For the text-containing cell, return its midpoint in (X, Y) coordinate format. 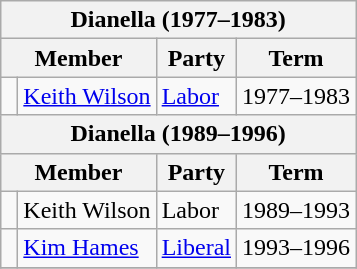
Dianella (1977–1983) (178, 20)
1989–1993 (296, 210)
1977–1983 (296, 96)
Liberal (196, 248)
1993–1996 (296, 248)
Kim Hames (87, 248)
Dianella (1989–1996) (178, 134)
